Return the [x, y] coordinate for the center point of the cell that contains the specified text.  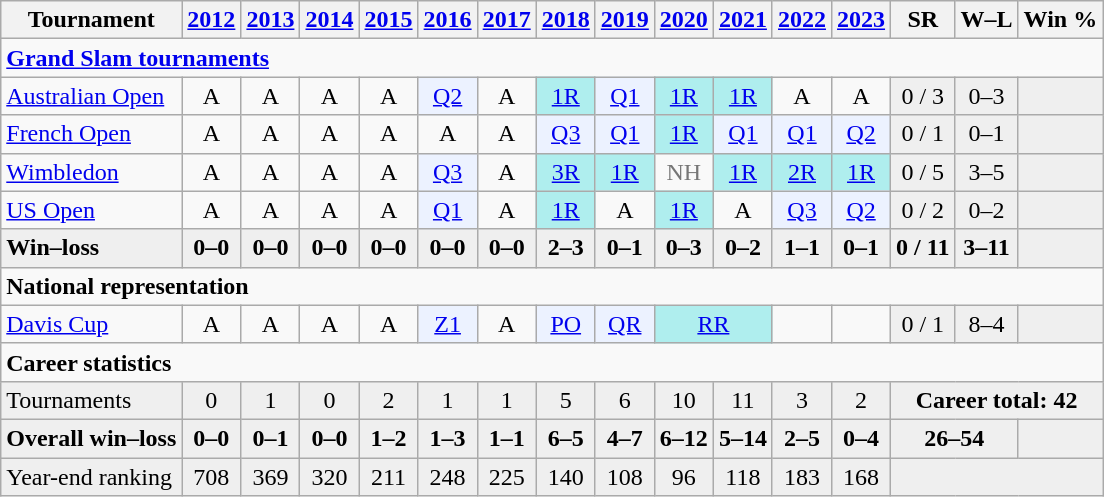
2021 [742, 20]
5–14 [742, 438]
10 [684, 400]
PO [566, 324]
Career statistics [552, 362]
3–5 [986, 172]
Career total: 42 [997, 400]
248 [448, 477]
2018 [566, 20]
QR [624, 324]
Tournament [92, 20]
Australian Open [92, 96]
2016 [448, 20]
369 [270, 477]
SR [923, 20]
2–5 [802, 438]
0 / 3 [923, 96]
6–12 [684, 438]
96 [684, 477]
2012 [212, 20]
2023 [862, 20]
6–5 [566, 438]
2020 [684, 20]
Grand Slam tournaments [552, 58]
2019 [624, 20]
2–3 [566, 248]
2017 [506, 20]
Wimbledon [92, 172]
0–4 [862, 438]
2022 [802, 20]
NH [684, 172]
4–7 [624, 438]
RR [713, 324]
140 [566, 477]
11 [742, 400]
225 [506, 477]
168 [862, 477]
1–3 [448, 438]
5 [566, 400]
6 [624, 400]
108 [624, 477]
2014 [330, 20]
2013 [270, 20]
26–54 [954, 438]
National representation [552, 286]
Davis Cup [92, 324]
0 / 2 [923, 210]
183 [802, 477]
3 [802, 400]
Year-end ranking [92, 477]
320 [330, 477]
3R [566, 172]
W–L [986, 20]
Tournaments [92, 400]
3–11 [986, 248]
US Open [92, 210]
211 [388, 477]
Z1 [448, 324]
1–2 [388, 438]
French Open [92, 134]
8–4 [986, 324]
Win % [1060, 20]
118 [742, 477]
0 / 5 [923, 172]
0 / 11 [923, 248]
Win–loss [92, 248]
708 [212, 477]
2R [802, 172]
Overall win–loss [92, 438]
2015 [388, 20]
